Locate the cell with the specified text and output its (x, y) center coordinate. 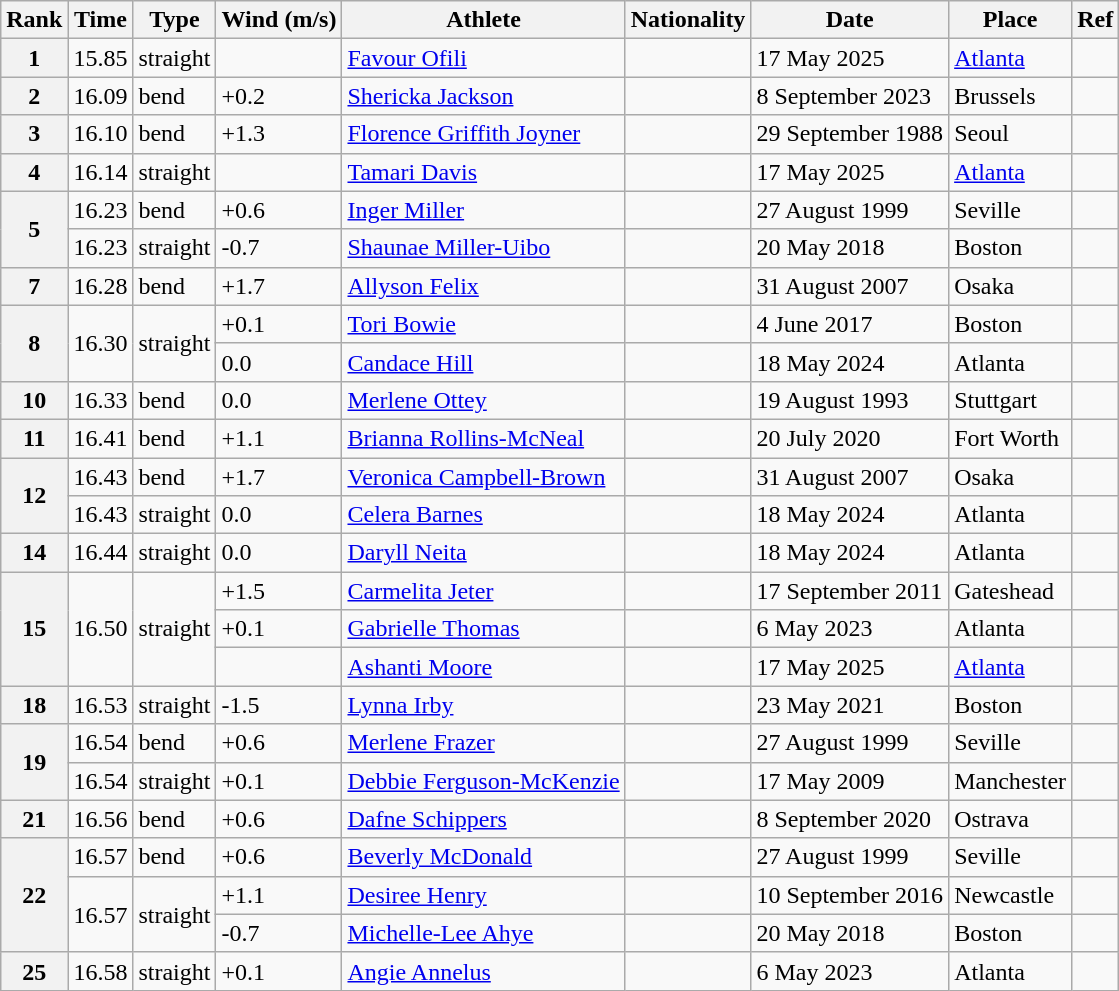
12 (34, 496)
Michelle-Lee Ahye (484, 933)
Angie Annelus (484, 971)
8 September 2020 (850, 819)
Place (1010, 20)
11 (34, 438)
Debbie Ferguson-McKenzie (484, 781)
16.09 (100, 96)
Allyson Felix (484, 286)
1 (34, 58)
Gateshead (1010, 591)
-1.5 (279, 705)
15.85 (100, 58)
Shaunae Miller-Uibo (484, 248)
Carmelita Jeter (484, 591)
Nationality (688, 20)
16.41 (100, 438)
16.56 (100, 819)
Veronica Campbell-Brown (484, 477)
16.14 (100, 172)
8 September 2023 (850, 96)
16.30 (100, 343)
Celera Barnes (484, 515)
Ashanti Moore (484, 667)
Newcastle (1010, 895)
+1.5 (279, 591)
Beverly McDonald (484, 857)
22 (34, 895)
Gabrielle Thomas (484, 629)
3 (34, 134)
16.53 (100, 705)
Inger Miller (484, 210)
Rank (34, 20)
Ostrava (1010, 819)
10 (34, 400)
Type (174, 20)
Date (850, 20)
25 (34, 971)
19 (34, 762)
18 (34, 705)
20 July 2020 (850, 438)
21 (34, 819)
Favour Ofili (484, 58)
Desiree Henry (484, 895)
17 May 2009 (850, 781)
Brussels (1010, 96)
16.28 (100, 286)
Shericka Jackson (484, 96)
29 September 1988 (850, 134)
+1.3 (279, 134)
Fort Worth (1010, 438)
Wind (m/s) (279, 20)
+0.2 (279, 96)
14 (34, 553)
Stuttgart (1010, 400)
Athlete (484, 20)
Seoul (1010, 134)
2 (34, 96)
16.10 (100, 134)
Tori Bowie (484, 324)
10 September 2016 (850, 895)
Florence Griffith Joyner (484, 134)
8 (34, 343)
Dafne Schippers (484, 819)
Ref (1096, 20)
15 (34, 629)
Daryll Neita (484, 553)
Tamari Davis (484, 172)
16.58 (100, 971)
4 (34, 172)
17 September 2011 (850, 591)
Time (100, 20)
23 May 2021 (850, 705)
Candace Hill (484, 362)
7 (34, 286)
19 August 1993 (850, 400)
16.33 (100, 400)
16.50 (100, 629)
Manchester (1010, 781)
Lynna Irby (484, 705)
Merlene Frazer (484, 743)
5 (34, 229)
Merlene Ottey (484, 400)
Brianna Rollins-McNeal (484, 438)
16.44 (100, 553)
4 June 2017 (850, 324)
